Find where the given text appears and provide that cell's center as (X, Y) coordinate. 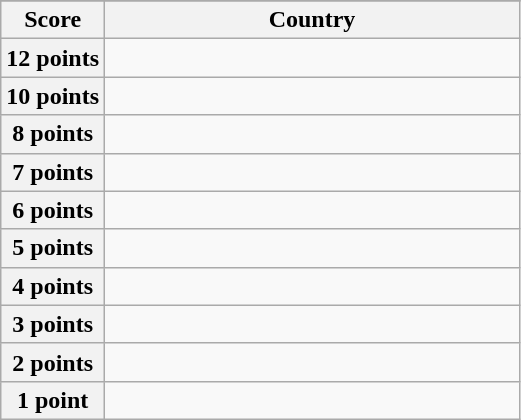
3 points (53, 324)
Country (312, 20)
4 points (53, 286)
1 point (53, 400)
10 points (53, 96)
12 points (53, 58)
Score (53, 20)
7 points (53, 172)
2 points (53, 362)
6 points (53, 210)
5 points (53, 248)
8 points (53, 134)
